Identify which cell holds the provided text, then report its (x, y) central coordinate. 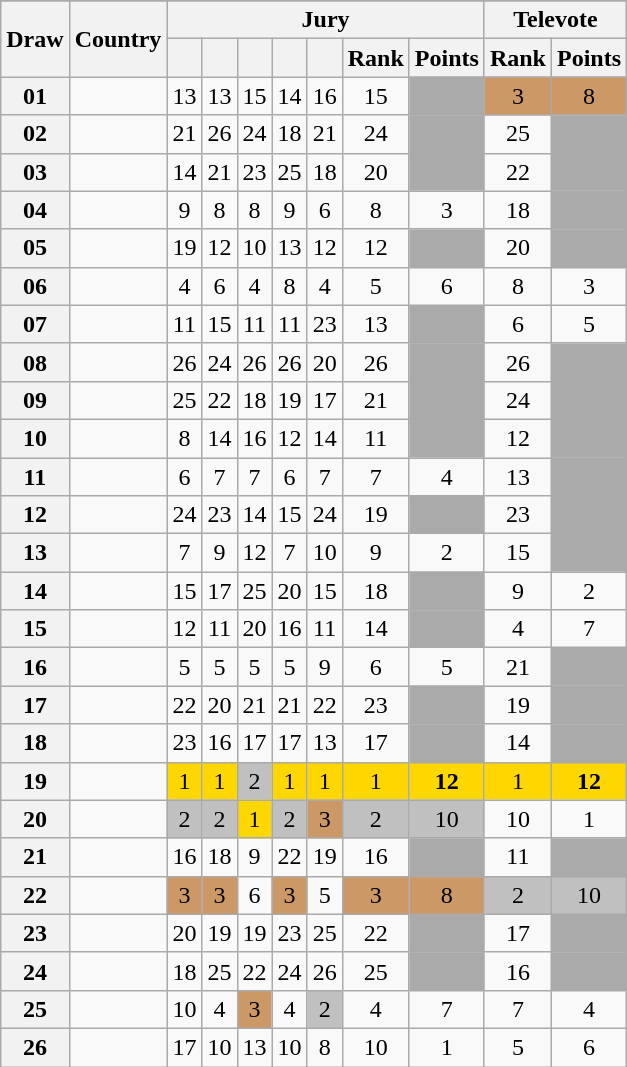
06 (35, 286)
Country (118, 39)
08 (35, 362)
Jury (326, 20)
05 (35, 248)
07 (35, 324)
01 (35, 96)
04 (35, 210)
03 (35, 172)
Televote (555, 20)
Draw (35, 39)
02 (35, 134)
09 (35, 400)
